Return the (X, Y) coordinate for the center point of the cell that contains the specified text.  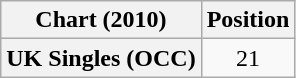
UK Singles (OCC) (101, 58)
Chart (2010) (101, 20)
21 (248, 58)
Position (248, 20)
